Determine the (X, Y) coordinate at the center of the cell enclosing the given text.  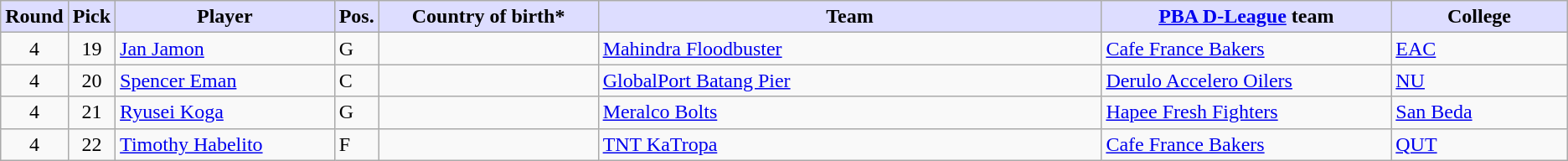
Ryusei Koga (225, 112)
Jan Jamon (225, 49)
Pos. (357, 17)
F (357, 144)
TNT KaTropa (849, 144)
Derulo Accelero Oilers (1246, 80)
Spencer Eman (225, 80)
GlobalPort Batang Pier (849, 80)
Mahindra Floodbuster (849, 49)
Hapee Fresh Fighters (1246, 112)
Player (225, 17)
Timothy Habelito (225, 144)
EAC (1479, 49)
College (1479, 17)
NU (1479, 80)
Round (34, 17)
22 (91, 144)
C (357, 80)
20 (91, 80)
21 (91, 112)
Meralco Bolts (849, 112)
Pick (91, 17)
San Beda (1479, 112)
PBA D-League team (1246, 17)
QUT (1479, 144)
19 (91, 49)
Team (849, 17)
Country of birth* (488, 17)
